Detect which cell encompasses the target text, then output its [x, y] center coordinate. 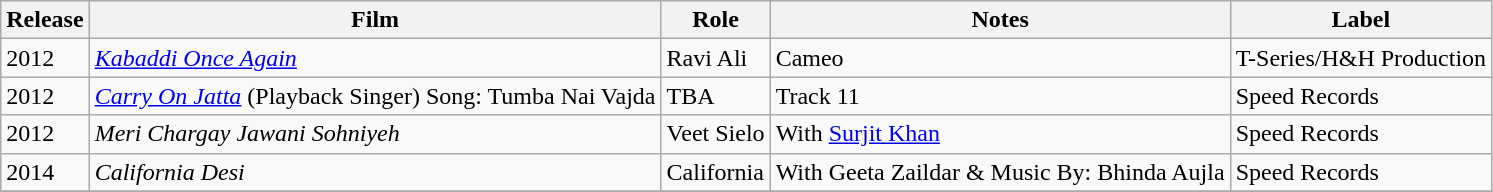
Role [716, 20]
With Geeta Zaildar & Music By: Bhinda Aujla [1000, 172]
Veet Sielo [716, 134]
Ravi Ali [716, 58]
Film [375, 20]
Track 11 [1000, 96]
TBA [716, 96]
Kabaddi Once Again [375, 58]
California Desi [375, 172]
Cameo [1000, 58]
With Surjit Khan [1000, 134]
Notes [1000, 20]
California [716, 172]
Meri Chargay Jawani Sohniyeh [375, 134]
2014 [45, 172]
Release [45, 20]
Label [1360, 20]
T-Series/H&H Production [1360, 58]
Carry On Jatta (Playback Singer) Song: Tumba Nai Vajda [375, 96]
